Provide the (x, y) coordinate of the cell's center where the given text is located.  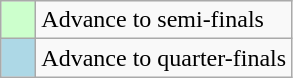
Advance to semi-finals (164, 20)
Advance to quarter-finals (164, 58)
